From the cell containing the given text, extract its center point as (X, Y) coordinate. 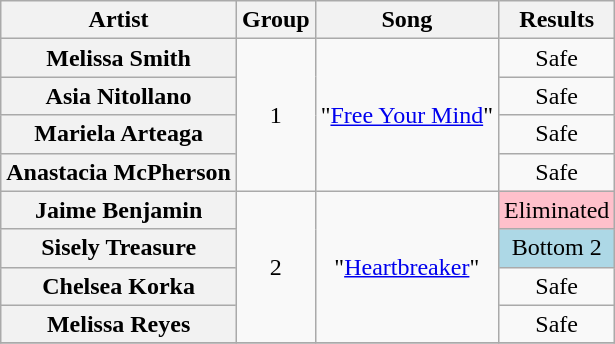
Song (406, 20)
Melissa Smith (119, 58)
Mariela Arteaga (119, 134)
"Heartbreaker" (406, 267)
1 (276, 115)
2 (276, 267)
Anastacia McPherson (119, 172)
Melissa Reyes (119, 324)
Sisely Treasure (119, 248)
Chelsea Korka (119, 286)
Artist (119, 20)
Eliminated (556, 210)
Asia Nitollano (119, 96)
"Free Your Mind" (406, 115)
Jaime Benjamin (119, 210)
Results (556, 20)
Bottom 2 (556, 248)
Group (276, 20)
